For the text-containing cell, return its midpoint in (X, Y) coordinate format. 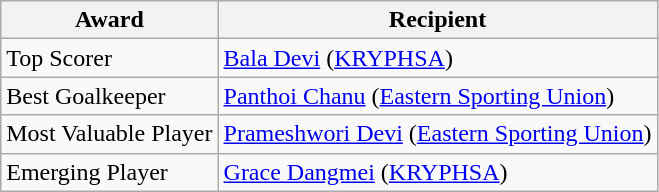
Top Scorer (110, 58)
Recipient (438, 20)
Bala Devi (KRYPHSA) (438, 58)
Award (110, 20)
Panthoi Chanu (Eastern Sporting Union) (438, 96)
Most Valuable Player (110, 134)
Emerging Player (110, 172)
Grace Dangmei (KRYPHSA) (438, 172)
Best Goalkeeper (110, 96)
Prameshwori Devi (Eastern Sporting Union) (438, 134)
